Return the (x, y) coordinate for the center point of the cell that contains the specified text.  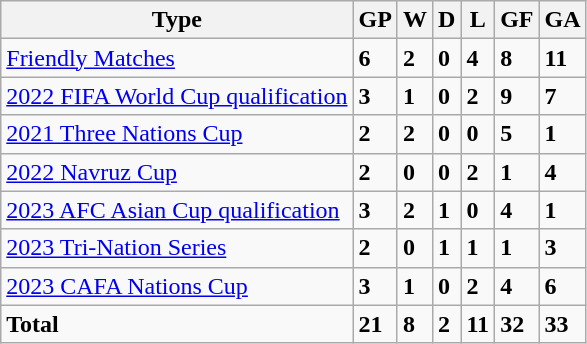
GP (375, 20)
W (414, 20)
2023 Tri-Nation Series (177, 248)
32 (517, 324)
2023 AFC Asian Cup qualification (177, 210)
2022 FIFA World Cup qualification (177, 96)
5 (517, 134)
Type (177, 20)
9 (517, 96)
L (478, 20)
21 (375, 324)
GF (517, 20)
33 (562, 324)
Friendly Matches (177, 58)
7 (562, 96)
2023 CAFA Nations Cup (177, 286)
GA (562, 20)
2022 Navruz Cup (177, 172)
Total (177, 324)
2021 Three Nations Cup (177, 134)
D (446, 20)
